Determine the (X, Y) coordinate at the center of the cell enclosing the given text.  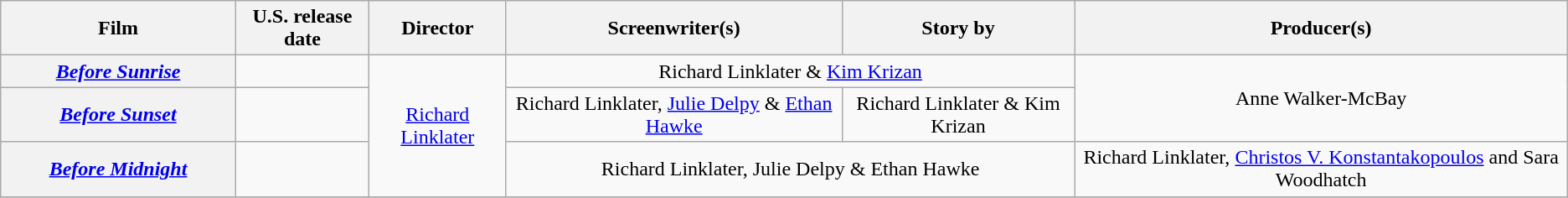
Richard Linklater (437, 126)
Before Midnight (119, 169)
Producer(s) (1321, 29)
Director (437, 29)
Before Sunrise (119, 71)
U.S. release date (302, 29)
Before Sunset (119, 114)
Film (119, 29)
Anne Walker-McBay (1321, 99)
Screenwriter(s) (673, 29)
Richard Linklater, Christos V. Konstantakopoulos and Sara Woodhatch (1321, 169)
Story by (958, 29)
